Scan for the cell matching the given text and deliver its [X, Y] coordinate at center. 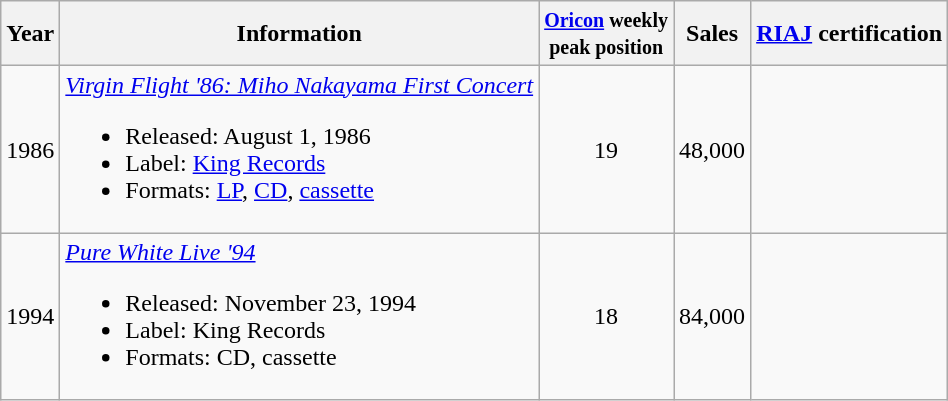
Pure White Live '94Released: November 23, 1994Label: King RecordsFormats: CD, cassette [300, 316]
18 [606, 316]
RIAJ certification [850, 34]
Oricon weeklypeak position [606, 34]
1986 [30, 150]
Information [300, 34]
48,000 [712, 150]
Virgin Flight '86: Miho Nakayama First ConcertReleased: August 1, 1986Label: King RecordsFormats: LP, CD, cassette [300, 150]
1994 [30, 316]
19 [606, 150]
Year [30, 34]
84,000 [712, 316]
Sales [712, 34]
